Identify which cell holds the provided text, then report its (X, Y) central coordinate. 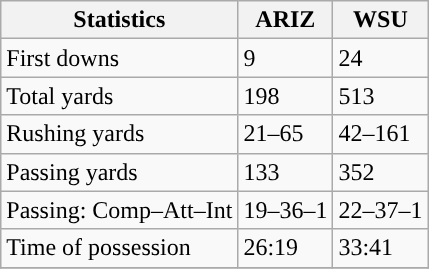
Rushing yards (120, 134)
Passing yards (120, 172)
33:41 (380, 248)
Total yards (120, 96)
WSU (380, 20)
513 (380, 96)
352 (380, 172)
First downs (120, 58)
26:19 (286, 248)
19–36–1 (286, 210)
ARIZ (286, 20)
Time of possession (120, 248)
Statistics (120, 20)
Passing: Comp–Att–Int (120, 210)
9 (286, 58)
22–37–1 (380, 210)
24 (380, 58)
21–65 (286, 134)
42–161 (380, 134)
198 (286, 96)
133 (286, 172)
